Locate the cell with the specified text and output its [x, y] center coordinate. 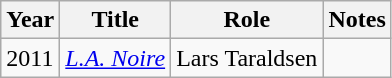
Title [116, 20]
2011 [30, 58]
Year [30, 20]
Role [247, 20]
Lars Taraldsen [247, 58]
Notes [357, 20]
L.A. Noire [116, 58]
